From the cell containing the given text, extract its center point as (x, y) coordinate. 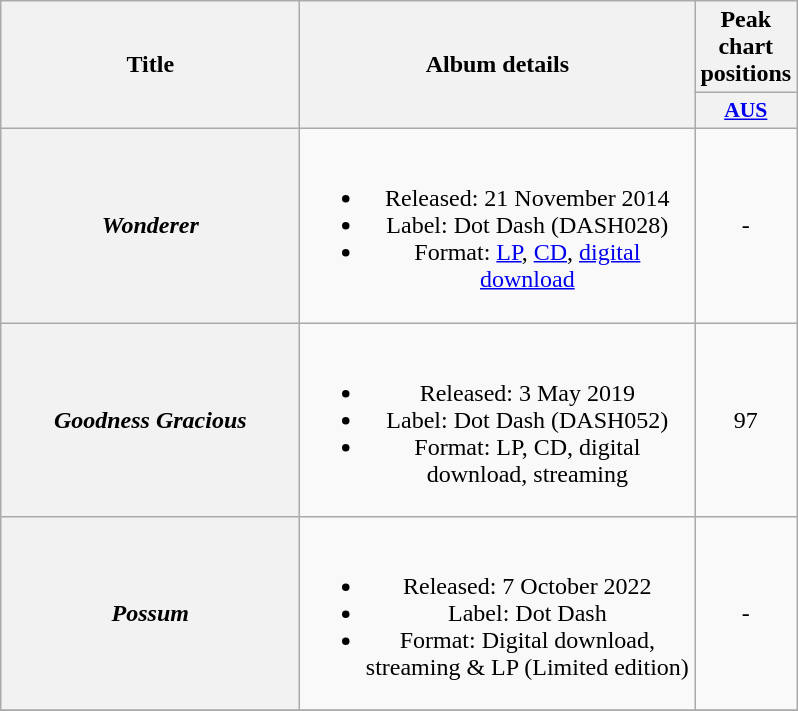
Goodness Gracious (150, 419)
Released: 3 May 2019Label: Dot Dash (DASH052)Format: LP, CD, digital download, streaming (498, 419)
Possum (150, 614)
Released: 7 October 2022 Label: Dot DashFormat: Digital download, streaming & LP (Limited edition) (498, 614)
Title (150, 65)
Wonderer (150, 225)
Peak chart positions (746, 47)
Album details (498, 65)
Released: 21 November 2014Label: Dot Dash (DASH028)Format: LP, CD, digital download (498, 225)
AUS (746, 111)
97 (746, 419)
